Output the [X, Y] coordinate of the center of the cell containing the given text.  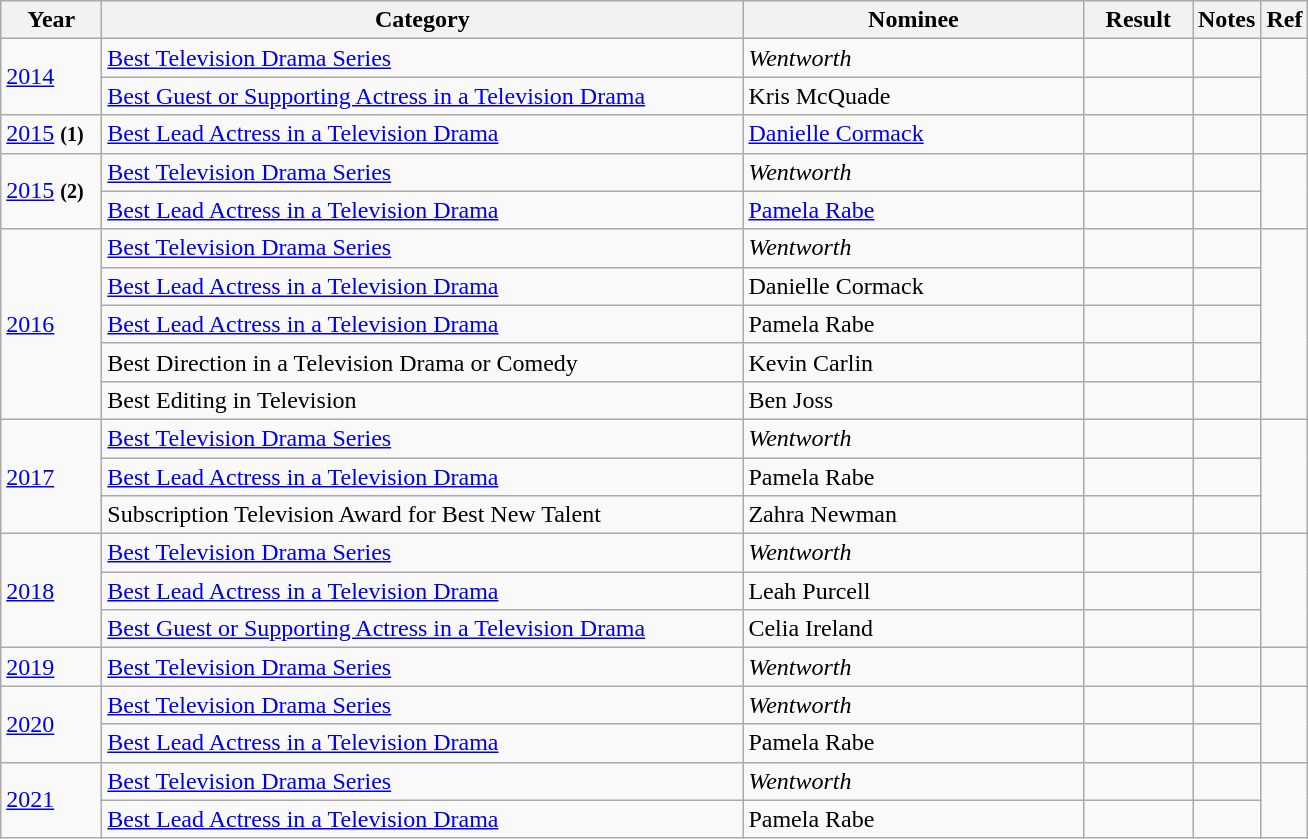
Best Direction in a Television Drama or Comedy [422, 362]
2018 [52, 591]
Kris McQuade [914, 96]
2016 [52, 324]
Kevin Carlin [914, 362]
Result [1138, 20]
Subscription Television Award for Best New Talent [422, 515]
Nominee [914, 20]
Ref [1284, 20]
2020 [52, 724]
Ben Joss [914, 400]
Category [422, 20]
2015 (1) [52, 134]
Leah Purcell [914, 591]
Year [52, 20]
2014 [52, 77]
2019 [52, 667]
2021 [52, 800]
2015 (2) [52, 191]
Best Editing in Television [422, 400]
2017 [52, 476]
Notes [1226, 20]
Celia Ireland [914, 629]
Zahra Newman [914, 515]
